For the text-containing cell, return its midpoint in [X, Y] coordinate format. 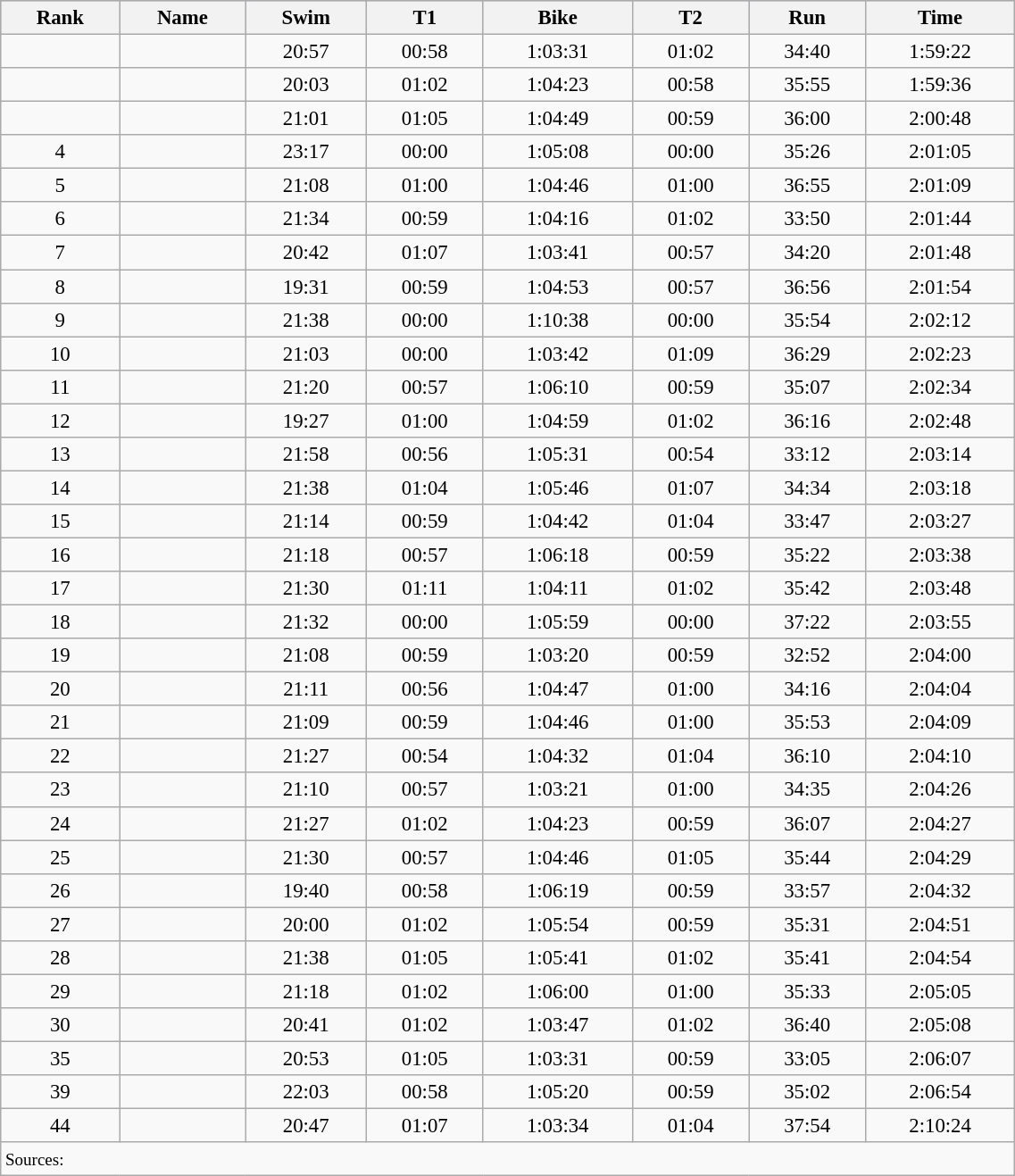
23 [61, 790]
8 [61, 287]
1:05:59 [557, 622]
2:03:14 [940, 455]
20:42 [306, 253]
1:04:49 [557, 119]
2:02:48 [940, 421]
2:01:09 [940, 186]
29 [61, 991]
1:06:18 [557, 555]
36:10 [807, 756]
5 [61, 186]
1:04:59 [557, 421]
20 [61, 689]
T1 [425, 18]
35:42 [807, 588]
2:04:09 [940, 722]
1:05:08 [557, 152]
1:03:34 [557, 1126]
1:05:46 [557, 488]
21:01 [306, 119]
20:53 [306, 1058]
2:04:51 [940, 924]
1:04:53 [557, 287]
21:14 [306, 521]
33:57 [807, 890]
2:00:48 [940, 119]
35:41 [807, 958]
15 [61, 521]
2:02:23 [940, 354]
36:55 [807, 186]
36:56 [807, 287]
35 [61, 1058]
T2 [690, 18]
20:03 [306, 85]
1:06:10 [557, 387]
1:06:00 [557, 991]
2:04:32 [940, 890]
2:06:07 [940, 1058]
21:11 [306, 689]
19:27 [306, 421]
6 [61, 219]
1:06:19 [557, 890]
28 [61, 958]
1:03:41 [557, 253]
14 [61, 488]
21:03 [306, 354]
2:01:54 [940, 287]
19:31 [306, 287]
22:03 [306, 1092]
2:03:55 [940, 622]
2:05:08 [940, 1025]
39 [61, 1092]
13 [61, 455]
19 [61, 655]
21 [61, 722]
2:02:12 [940, 320]
1:05:20 [557, 1092]
21:20 [306, 387]
21:32 [306, 622]
33:50 [807, 219]
36:40 [807, 1025]
33:47 [807, 521]
21:09 [306, 722]
36:00 [807, 119]
1:10:38 [557, 320]
35:33 [807, 991]
34:35 [807, 790]
2:05:05 [940, 991]
1:03:47 [557, 1025]
21:34 [306, 219]
2:04:00 [940, 655]
35:54 [807, 320]
1:04:16 [557, 219]
2:02:34 [940, 387]
Name [182, 18]
27 [61, 924]
2:04:54 [940, 958]
34:16 [807, 689]
Time [940, 18]
36:29 [807, 354]
11 [61, 387]
01:11 [425, 588]
1:04:42 [557, 521]
18 [61, 622]
30 [61, 1025]
2:04:29 [940, 857]
32:52 [807, 655]
44 [61, 1126]
2:04:26 [940, 790]
Run [807, 18]
36:07 [807, 823]
Swim [306, 18]
2:04:10 [940, 756]
1:04:32 [557, 756]
21:58 [306, 455]
35:31 [807, 924]
35:02 [807, 1092]
36:16 [807, 421]
17 [61, 588]
2:06:54 [940, 1092]
35:55 [807, 85]
26 [61, 890]
35:22 [807, 555]
20:47 [306, 1126]
7 [61, 253]
20:00 [306, 924]
20:41 [306, 1025]
34:20 [807, 253]
2:01:44 [940, 219]
37:54 [807, 1126]
1:05:41 [557, 958]
2:10:24 [940, 1126]
19:40 [306, 890]
01:09 [690, 354]
9 [61, 320]
10 [61, 354]
1:03:20 [557, 655]
Bike [557, 18]
Sources: [508, 1159]
1:59:36 [940, 85]
35:26 [807, 152]
35:07 [807, 387]
20:57 [306, 52]
1:59:22 [940, 52]
1:03:42 [557, 354]
4 [61, 152]
22 [61, 756]
1:05:31 [557, 455]
2:01:05 [940, 152]
16 [61, 555]
37:22 [807, 622]
2:03:48 [940, 588]
2:03:38 [940, 555]
1:04:11 [557, 588]
2:04:04 [940, 689]
1:04:47 [557, 689]
23:17 [306, 152]
1:05:54 [557, 924]
35:44 [807, 857]
1:03:21 [557, 790]
34:40 [807, 52]
33:12 [807, 455]
24 [61, 823]
25 [61, 857]
2:01:48 [940, 253]
33:05 [807, 1058]
21:10 [306, 790]
34:34 [807, 488]
35:53 [807, 722]
2:04:27 [940, 823]
2:03:18 [940, 488]
2:03:27 [940, 521]
12 [61, 421]
Rank [61, 18]
